Return the (X, Y) coordinate for the center point of the cell that contains the specified text.  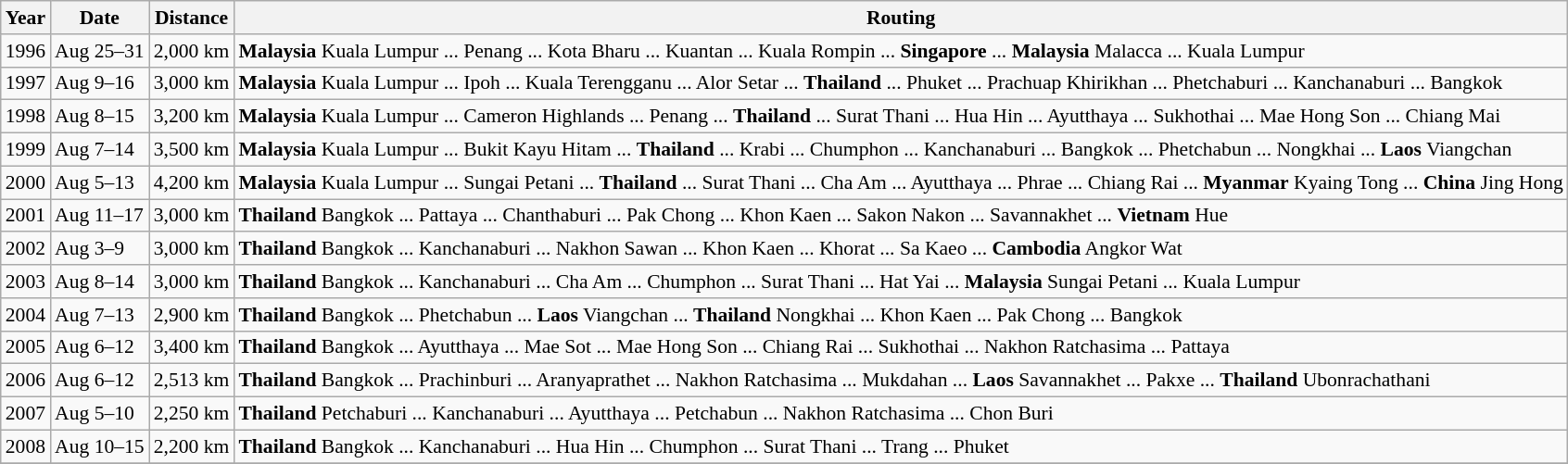
Routing (901, 18)
1999 (26, 150)
1996 (26, 51)
2,900 km (192, 315)
2,200 km (192, 446)
2008 (26, 446)
2005 (26, 347)
Aug 8–15 (100, 117)
1997 (26, 83)
Distance (192, 18)
Aug 8–14 (100, 282)
2007 (26, 414)
2006 (26, 381)
2003 (26, 282)
3,200 km (192, 117)
Thailand Bangkok ... Kanchanaburi ... Cha Am ... Chumphon ... Surat Thani ... Hat Yai ... Malaysia Sungai Petani ... Kuala Lumpur (901, 282)
Aug 3–9 (100, 249)
Thailand Bangkok ... Ayutthaya ... Mae Sot ... Mae Hong Son ... Chiang Rai ... Sukhothai ... Nakhon Ratchasima ... Pattaya (901, 347)
Aug 9–16 (100, 83)
2,513 km (192, 381)
Thailand Bangkok ... Prachinburi ... Aranyaprathet ... Nakhon Ratchasima ... Mukdahan ... Laos Savannakhet ... Pakxe ... Thailand Ubonrachathani (901, 381)
2,000 km (192, 51)
Aug 11–17 (100, 216)
Aug 5–10 (100, 414)
2002 (26, 249)
Year (26, 18)
3,500 km (192, 150)
2001 (26, 216)
2,250 km (192, 414)
Thailand Bangkok ... Phetchabun ... Laos Viangchan ... Thailand Nongkhai ... Khon Kaen ... Pak Chong ... Bangkok (901, 315)
Thailand Petchaburi ... Kanchanaburi ... Ayutthaya ... Petchabun ... Nakhon Ratchasima ... Chon Buri (901, 414)
Aug 7–14 (100, 150)
Thailand Bangkok ... Pattaya ... Chanthaburi ... Pak Chong ... Khon Kaen ... Sakon Nakon ... Savannakhet ... Vietnam Hue (901, 216)
4,200 km (192, 182)
Thailand Bangkok ... Kanchanaburi ... Nakhon Sawan ... Khon Kaen ... Khorat ... Sa Kaeo ... Cambodia Angkor Wat (901, 249)
Aug 10–15 (100, 446)
Aug 5–13 (100, 182)
Aug 7–13 (100, 315)
Malaysia Kuala Lumpur ... Penang ... Kota Bharu ... Kuantan ... Kuala Rompin ... Singapore ... Malaysia Malacca ... Kuala Lumpur (901, 51)
2004 (26, 315)
Thailand Bangkok ... Kanchanaburi ... Hua Hin ... Chumphon ... Surat Thani ... Trang ... Phuket (901, 446)
1998 (26, 117)
Aug 25–31 (100, 51)
2000 (26, 182)
Date (100, 18)
3,400 km (192, 347)
